Return the [X, Y] coordinate for the center point of the cell that contains the specified text.  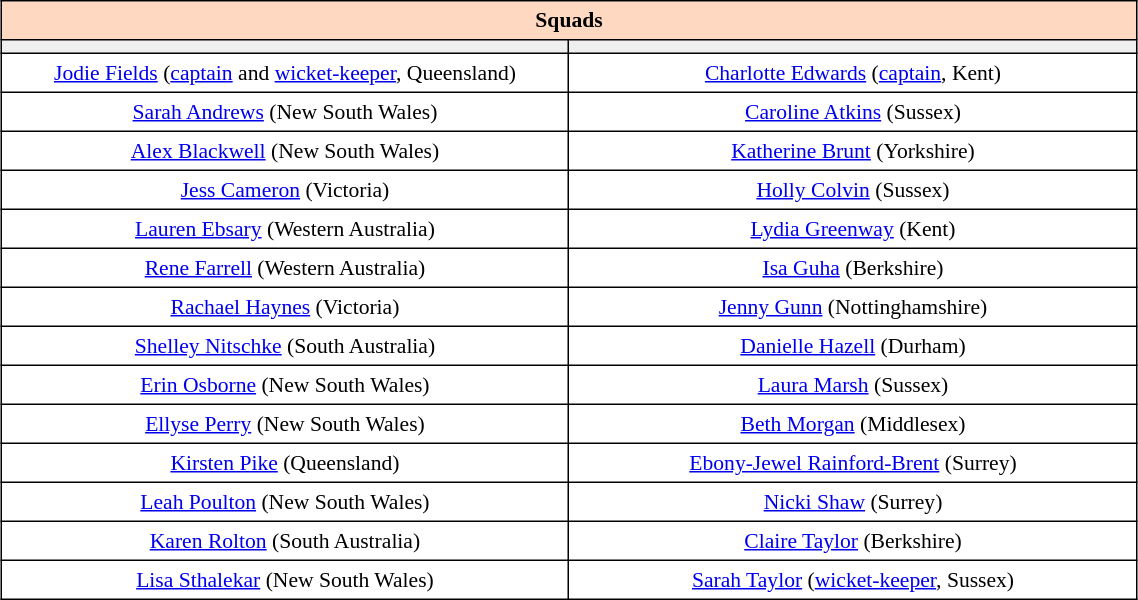
Charlotte Edwards (captain, Kent) [853, 72]
Kirsten Pike (Queensland) [285, 462]
Danielle Hazell (Durham) [853, 346]
Jodie Fields (captain and wicket-keeper, Queensland) [285, 72]
Jenny Gunn (Nottinghamshire) [853, 306]
Lydia Greenway (Kent) [853, 228]
Jess Cameron (Victoria) [285, 190]
Claire Taylor (Berkshire) [853, 540]
Holly Colvin (Sussex) [853, 190]
Nicki Shaw (Surrey) [853, 502]
Beth Morgan (Middlesex) [853, 424]
Rene Farrell (Western Australia) [285, 268]
Katherine Brunt (Yorkshire) [853, 150]
Lisa Sthalekar (New South Wales) [285, 580]
Erin Osborne (New South Wales) [285, 384]
Leah Poulton (New South Wales) [285, 502]
Caroline Atkins (Sussex) [853, 112]
Shelley Nitschke (South Australia) [285, 346]
Sarah Andrews (New South Wales) [285, 112]
Isa Guha (Berkshire) [853, 268]
Karen Rolton (South Australia) [285, 540]
Ellyse Perry (New South Wales) [285, 424]
Squads [569, 20]
Lauren Ebsary (Western Australia) [285, 228]
Sarah Taylor (wicket-keeper, Sussex) [853, 580]
Rachael Haynes (Victoria) [285, 306]
Ebony-Jewel Rainford-Brent (Surrey) [853, 462]
Alex Blackwell (New South Wales) [285, 150]
Laura Marsh (Sussex) [853, 384]
